Capture the cell that displays the provided text and extract its (X, Y) central coordinate. 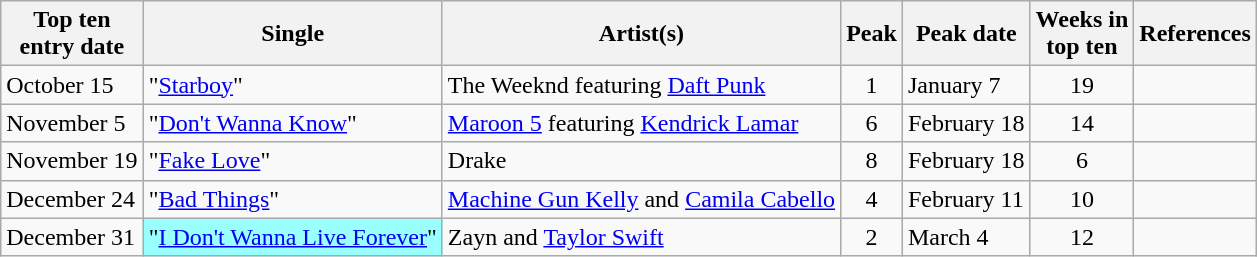
"I Don't Wanna Live Forever" (292, 237)
2 (872, 237)
Single (292, 34)
December 24 (72, 199)
November 19 (72, 161)
Maroon 5 featuring Kendrick Lamar (641, 123)
Top tenentry date (72, 34)
March 4 (966, 237)
12 (1082, 237)
"Fake Love" (292, 161)
Peak date (966, 34)
Artist(s) (641, 34)
4 (872, 199)
January 7 (966, 85)
1 (872, 85)
"Don't Wanna Know" (292, 123)
Weeks intop ten (1082, 34)
Peak (872, 34)
10 (1082, 199)
December 31 (72, 237)
Drake (641, 161)
"Bad Things" (292, 199)
October 15 (72, 85)
"Starboy" (292, 85)
References (1196, 34)
14 (1082, 123)
November 5 (72, 123)
19 (1082, 85)
8 (872, 161)
Zayn and Taylor Swift (641, 237)
The Weeknd featuring Daft Punk (641, 85)
Machine Gun Kelly and Camila Cabello (641, 199)
February 11 (966, 199)
